From the cell containing the given text, extract its center point as [X, Y] coordinate. 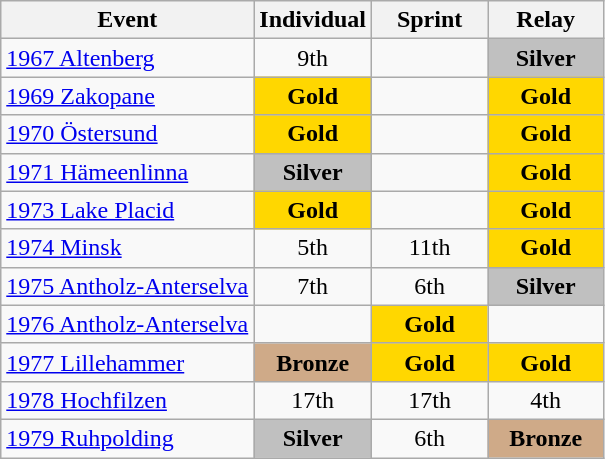
9th [313, 58]
1973 Lake Placid [128, 210]
1971 Hämeenlinna [128, 172]
1969 Zakopane [128, 96]
11th [430, 248]
1974 Minsk [128, 248]
1975 Antholz-Anterselva [128, 286]
1979 Ruhpolding [128, 438]
1976 Antholz-Anterselva [128, 324]
Sprint [430, 20]
Relay [546, 20]
4th [546, 400]
1967 Altenberg [128, 58]
1978 Hochfilzen [128, 400]
1970 Östersund [128, 134]
Event [128, 20]
5th [313, 248]
Individual [313, 20]
7th [313, 286]
1977 Lillehammer [128, 362]
